Extract the (x, y) coordinate from the center of the cell holding the provided text.  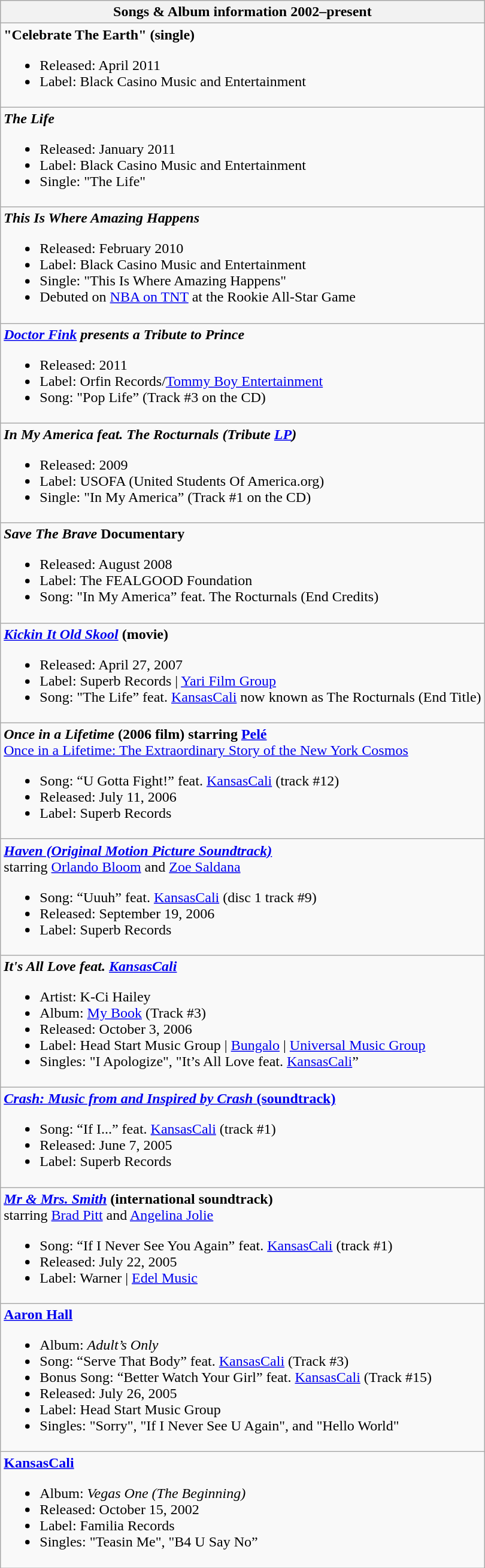
Save The Brave DocumentaryReleased: August 2008Label: The FEALGOOD FoundationSong: "In My America” feat. The Rocturnals (End Credits) (242, 573)
"Celebrate The Earth" (single)Released: April 2011Label: Black Casino Music and Entertainment (242, 65)
The LifeReleased: January 2011Label: Black Casino Music and EntertainmentSingle: "The Life" (242, 157)
Songs & Album information 2002–present (242, 12)
Doctor Fink presents a Tribute to PrinceReleased: 2011Label: Orfin Records/Tommy Boy EntertainmentSong: "Pop Life” (Track #3 on the CD) (242, 373)
Crash: Music from and Inspired by Crash (soundtrack)Song: “If I...” feat. KansasCali (track #1)Released: June 7, 2005Label: Superb Records (242, 1137)
KansasCaliAlbum: Vegas One (The Beginning)Released: October 15, 2002Label: Familia RecordsSingles: "Teasin Me", "B4 U Say No” (242, 1510)
